Return [x, y] of the center of cell containing provided text 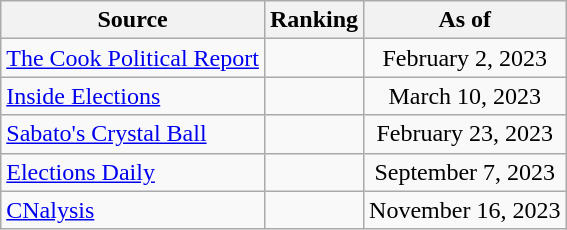
CNalysis [133, 210]
Elections Daily [133, 172]
February 2, 2023 [465, 58]
September 7, 2023 [465, 172]
Inside Elections [133, 96]
Sabato's Crystal Ball [133, 134]
The Cook Political Report [133, 58]
As of [465, 20]
Ranking [314, 20]
March 10, 2023 [465, 96]
February 23, 2023 [465, 134]
Source [133, 20]
November 16, 2023 [465, 210]
